Find where the given text appears and provide that cell's center as (x, y) coordinate. 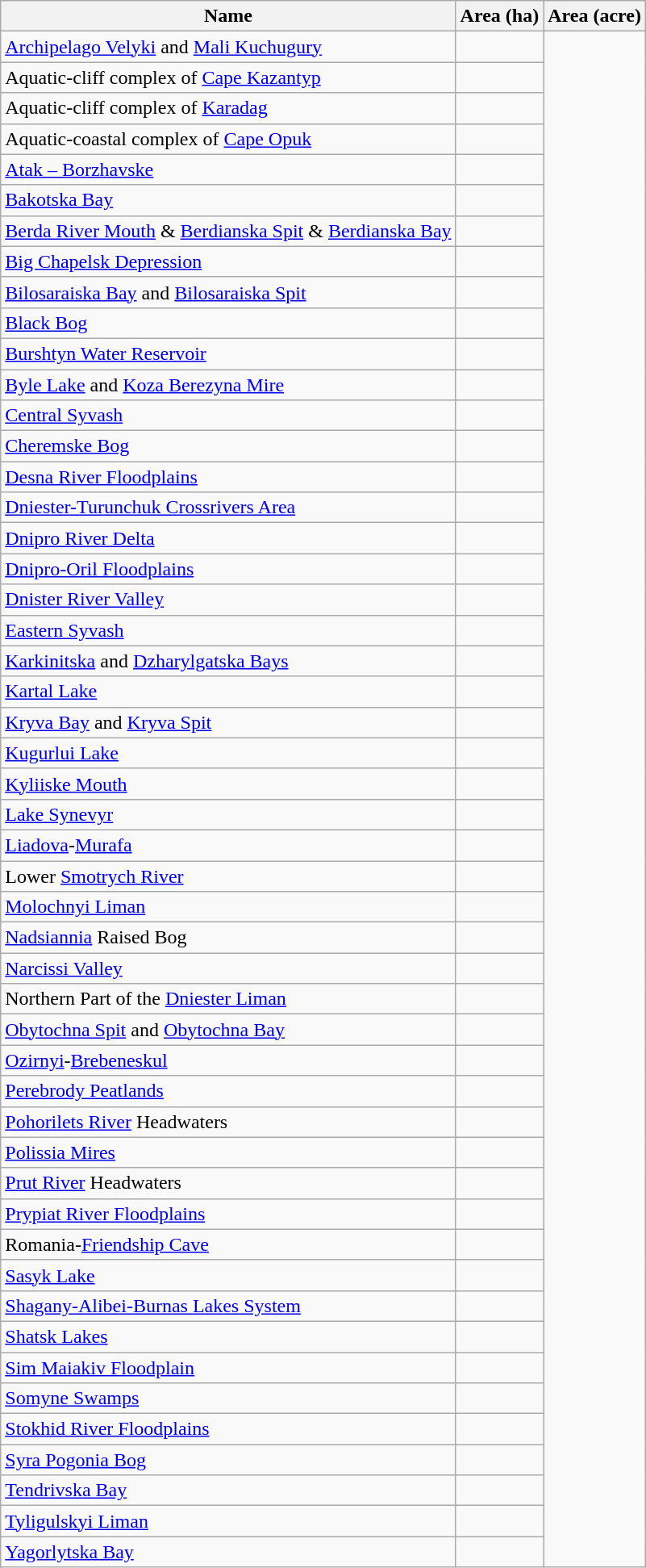
Northern Part of the Dniester Liman (228, 999)
Lake Synevyr (228, 814)
Kryva Bay and Kryva Spit (228, 722)
Lower Smotrych River (228, 876)
Eastern Syvash (228, 630)
Sim Maiakiv Floodplain (228, 1368)
Yagorlytska Bay (228, 1552)
Polissia Mires (228, 1152)
Cheremske Bog (228, 446)
Romania-Friendship Cave (228, 1244)
Perebrody Peatlands (228, 1091)
Dnister River Valley (228, 600)
Karkinitska and Dzharylgatska Bays (228, 661)
Syra Pogonia Bog (228, 1460)
Bilosaraiska Bay and Bilosaraiska Spit (228, 292)
Burshtyn Water Reservoir (228, 353)
Tendrivska Bay (228, 1491)
Ozirnyi-Brebeneskul (228, 1060)
Berda River Mouth & Berdianska Spit & Berdianska Bay (228, 231)
Area (ha) (500, 16)
Prypiat River Floodplains (228, 1214)
Name (228, 16)
Aquatic-cliff complex of Cape Kazantyp (228, 77)
Aquatic-coastal complex of Cape Opuk (228, 139)
Stokhid River Floodplains (228, 1429)
Dniester-Turunchuk Crossrivers Area (228, 508)
Pohorilets River Headwaters (228, 1122)
Aquatic-cliff complex of Karadag (228, 108)
Shatsk Lakes (228, 1336)
Byle Lake and Koza Berezyna Mire (228, 385)
Obytochna Spit and Obytochna Bay (228, 1030)
Liadova-Murafa (228, 845)
Dnipro River Delta (228, 538)
Nadsiannia Raised Bog (228, 938)
Desna River Floodplains (228, 477)
Molochnyi Liman (228, 907)
Archipelago Velyki and Mali Kuchugury (228, 47)
Atak – Borzhavske (228, 169)
Bakotska Bay (228, 200)
Big Chapelsk Depression (228, 261)
Sasyk Lake (228, 1275)
Kugurlui Lake (228, 753)
Dnipro-Oril Floodplains (228, 569)
Central Syvash (228, 416)
Somyne Swamps (228, 1399)
Black Bog (228, 323)
Tyligulskyi Liman (228, 1521)
Kartal Lake (228, 692)
Area (acre) (595, 16)
Kyliiske Mouth (228, 784)
Prut River Headwaters (228, 1183)
Narcissi Valley (228, 968)
Shagany-Alibei-Burnas Lakes System (228, 1306)
